For the text-containing cell, return its midpoint in (X, Y) coordinate format. 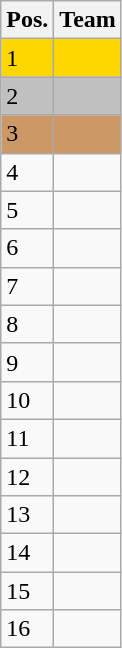
13 (28, 515)
15 (28, 591)
2 (28, 96)
12 (28, 477)
5 (28, 210)
6 (28, 248)
10 (28, 400)
9 (28, 362)
11 (28, 438)
3 (28, 134)
8 (28, 324)
16 (28, 629)
1 (28, 58)
Pos. (28, 20)
14 (28, 553)
Team (88, 20)
4 (28, 172)
7 (28, 286)
